Extract the (X, Y) coordinate from the center of the cell holding the provided text.  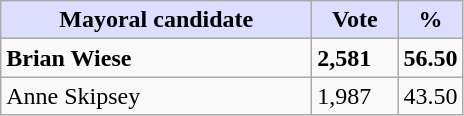
Anne Skipsey (156, 96)
Mayoral candidate (156, 20)
Brian Wiese (156, 58)
Vote (355, 20)
2,581 (355, 58)
43.50 (430, 96)
1,987 (355, 96)
56.50 (430, 58)
% (430, 20)
